Locate the cell with the specified text and output its (X, Y) center coordinate. 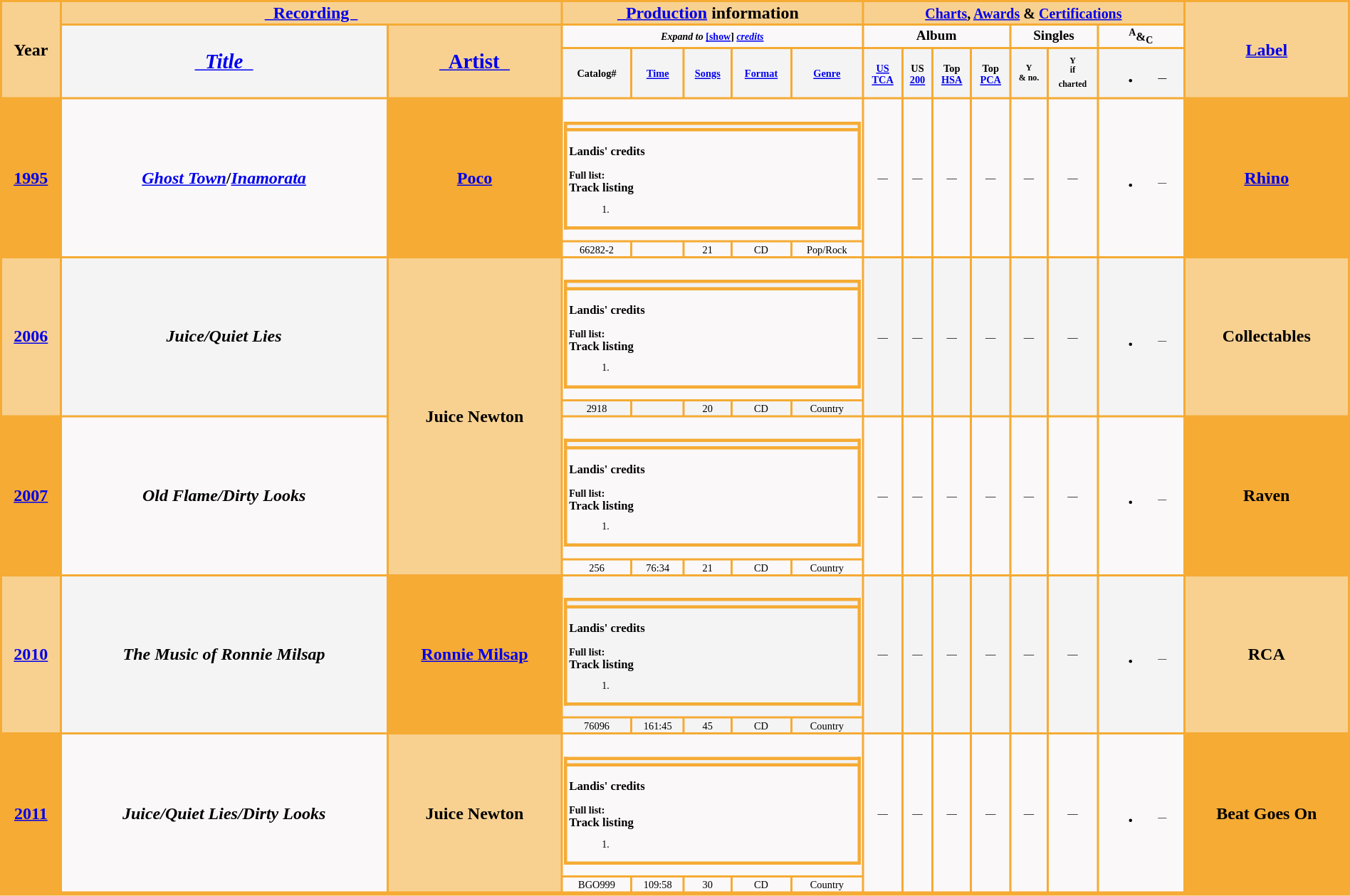
2918 (597, 409)
76096 (597, 726)
20 (708, 409)
30 (708, 885)
Format (762, 73)
2010 (31, 654)
TopPCA (990, 73)
Album (936, 36)
TopHSA (952, 73)
Genre (827, 73)
Collectables (1267, 337)
BGO999 (597, 885)
161:45 (658, 726)
Recording (312, 13)
Ronnie Milsap (475, 654)
Poco (475, 178)
66282-2 (597, 250)
The Music of Ronnie Milsap (224, 654)
Juice/Quiet Lies/Dirty Looks (224, 813)
Juice/Quiet Lies (224, 337)
Title (224, 61)
Raven (1267, 495)
Catalog# (597, 73)
Old Flame/Dirty Looks (224, 495)
2007 (31, 495)
Singles (1054, 36)
Charts, Awards & Certifications (1023, 13)
Expand to [show] credits (712, 36)
76:34 (658, 567)
Rhino (1267, 178)
Y& no. (1029, 73)
2006 (31, 337)
Yifcharted (1072, 73)
Ghost Town/Inamorata (224, 178)
1995 (31, 178)
Time (658, 73)
109:58 (658, 885)
Label (1267, 50)
A&C (1141, 36)
2011 (31, 813)
US200 (917, 73)
Pop/Rock (827, 250)
Production information (712, 13)
Beat Goes On (1267, 813)
256 (597, 567)
Songs (708, 73)
RCA (1267, 654)
USTCA (883, 73)
45 (708, 726)
Year (31, 50)
Artist (475, 61)
